Pinpoint the cell where the given text exists, returning its (x, y) midpoint coordinate. 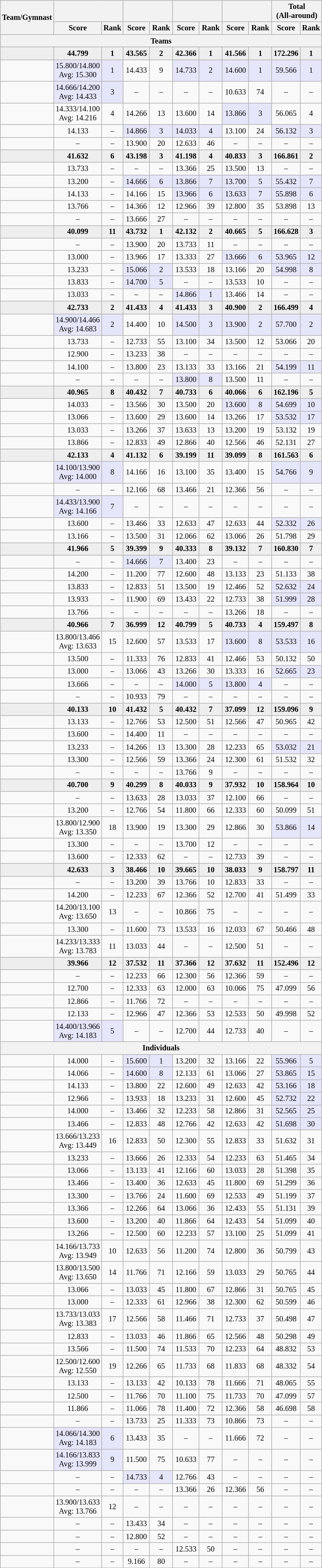
13.800/12.900 Avg: 13.350 (77, 827)
159.096 (286, 709)
40.099 (77, 232)
10.933 (137, 697)
55.966 (286, 1061)
53.965 (286, 257)
80 (161, 1562)
51.798 (286, 536)
10.133 (186, 1383)
37.099 (236, 709)
40.033 (186, 785)
15.600 (137, 1061)
50.466 (286, 929)
52.565 (286, 1111)
172.296 (286, 53)
48.065 (286, 1383)
46.698 (286, 1408)
56.065 (286, 114)
53.866 (286, 827)
49.998 (286, 1014)
12.900 (77, 354)
14.900/14.466 Avg: 14.683 (77, 325)
51.999 (286, 599)
54.998 (286, 270)
43.198 (137, 156)
13.800/13.500 Avg: 13.650 (77, 1272)
40.333 (186, 549)
14.500 (186, 325)
13.900/13.633 Avg: 13.766 (77, 1507)
48.832 (286, 1349)
10.066 (236, 988)
54.699 (286, 405)
11.466 (186, 1319)
12.100 (236, 798)
54.766 (286, 472)
160.830 (286, 549)
53.533 (286, 642)
52.665 (286, 671)
158.797 (286, 870)
41.132 (137, 455)
13.733/13.033 Avg: 13.383 (77, 1319)
13.666/13.233 Avg: 13.449 (77, 1141)
51.131 (286, 1209)
53.132 (286, 430)
42.133 (77, 455)
166.499 (286, 307)
42.633 (77, 870)
Individuals (161, 1048)
79 (161, 697)
37.932 (236, 785)
42.366 (186, 53)
53.066 (286, 341)
12.033 (236, 929)
52.131 (286, 443)
14.100 (77, 367)
43.565 (137, 53)
53.865 (286, 1073)
14.433/13.900 Avg: 14.166 (77, 506)
14.166/13.833 Avg: 13.999 (77, 1460)
38.466 (137, 870)
14.066 (77, 1073)
40.133 (77, 709)
39.099 (236, 455)
53.532 (286, 417)
50.799 (286, 1251)
14.700 (137, 282)
51.199 (286, 1196)
51.632 (286, 1141)
40.700 (77, 785)
41.198 (186, 156)
48.332 (286, 1366)
57.700 (286, 325)
12.066 (186, 536)
52.632 (286, 587)
39.966 (77, 963)
53.032 (286, 747)
11.100 (186, 1396)
161.563 (286, 455)
14.100/13.900 Avg: 14.000 (77, 472)
51.465 (286, 1158)
Team/Gymnast (27, 17)
50.099 (286, 810)
14.333/14.100 Avg: 14.216 (77, 114)
11.400 (186, 1408)
9.166 (137, 1562)
52.332 (286, 524)
40.665 (236, 232)
166.628 (286, 232)
15.066 (137, 270)
41.966 (77, 549)
39.199 (186, 455)
38.033 (236, 870)
14.666/14.200 Avg: 14.433 (77, 92)
56.132 (286, 131)
166.861 (286, 156)
11.900 (137, 599)
50.132 (286, 659)
54.199 (286, 367)
53.898 (286, 207)
51.532 (286, 760)
51.398 (286, 1171)
40.066 (236, 392)
51.499 (286, 895)
Total(All-around) (296, 11)
11.066 (137, 1408)
37.632 (236, 963)
39.132 (236, 549)
59.566 (286, 70)
36.999 (137, 625)
55.898 (286, 194)
55.432 (286, 181)
76 (161, 659)
41.432 (137, 709)
52.732 (286, 1099)
42.132 (186, 232)
12.000 (186, 988)
53.166 (286, 1086)
50.599 (286, 1302)
152.496 (286, 963)
50.498 (286, 1319)
51.698 (286, 1124)
14.366 (137, 207)
12.500/12.600 Avg: 12.550 (77, 1366)
159.497 (286, 625)
162.196 (286, 392)
50.965 (286, 722)
14.400/13.966 Avg: 14.183 (77, 1031)
51.133 (286, 574)
40.966 (77, 625)
41.566 (236, 53)
39.399 (137, 549)
39.665 (186, 870)
14.200/13.100 Avg: 13.650 (77, 912)
13.800/13.466 Avg: 13.633 (77, 642)
40.965 (77, 392)
14.433 (137, 70)
14.166/13.733 Avg: 13.949 (77, 1251)
44.799 (77, 53)
11.833 (236, 1366)
11.533 (186, 1349)
15.800/14.800 Avg: 15.300 (77, 70)
Teams (161, 41)
158.964 (286, 785)
40.833 (236, 156)
41.632 (77, 156)
40.900 (236, 307)
40.799 (186, 625)
37.532 (137, 963)
14.233/13.333 Avg: 13.783 (77, 946)
50.298 (286, 1336)
42.733 (77, 307)
43.732 (137, 232)
37.366 (186, 963)
40.299 (137, 785)
14.066/14.300 Avg: 14.183 (77, 1438)
51.299 (286, 1183)
